Provide the (x, y) coordinate of the cell's center where the given text is located.  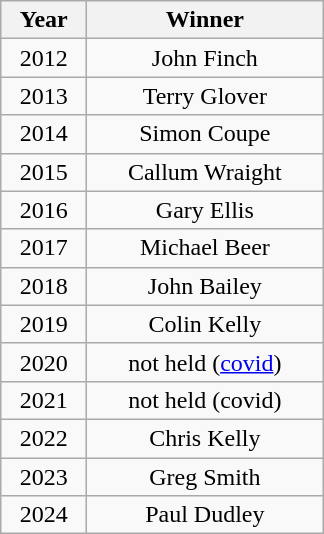
2019 (44, 324)
John Finch (205, 58)
Year (44, 20)
2013 (44, 96)
2012 (44, 58)
2016 (44, 210)
2023 (44, 477)
Winner (205, 20)
Paul Dudley (205, 515)
Terry Glover (205, 96)
2024 (44, 515)
Gary Ellis (205, 210)
2022 (44, 438)
2015 (44, 172)
Michael Beer (205, 248)
John Bailey (205, 286)
Simon Coupe (205, 134)
Colin Kelly (205, 324)
2018 (44, 286)
Callum Wraight (205, 172)
Chris Kelly (205, 438)
2020 (44, 362)
2021 (44, 400)
2017 (44, 248)
2014 (44, 134)
Greg Smith (205, 477)
